Output the [x, y] coordinate of the center of the cell containing the given text.  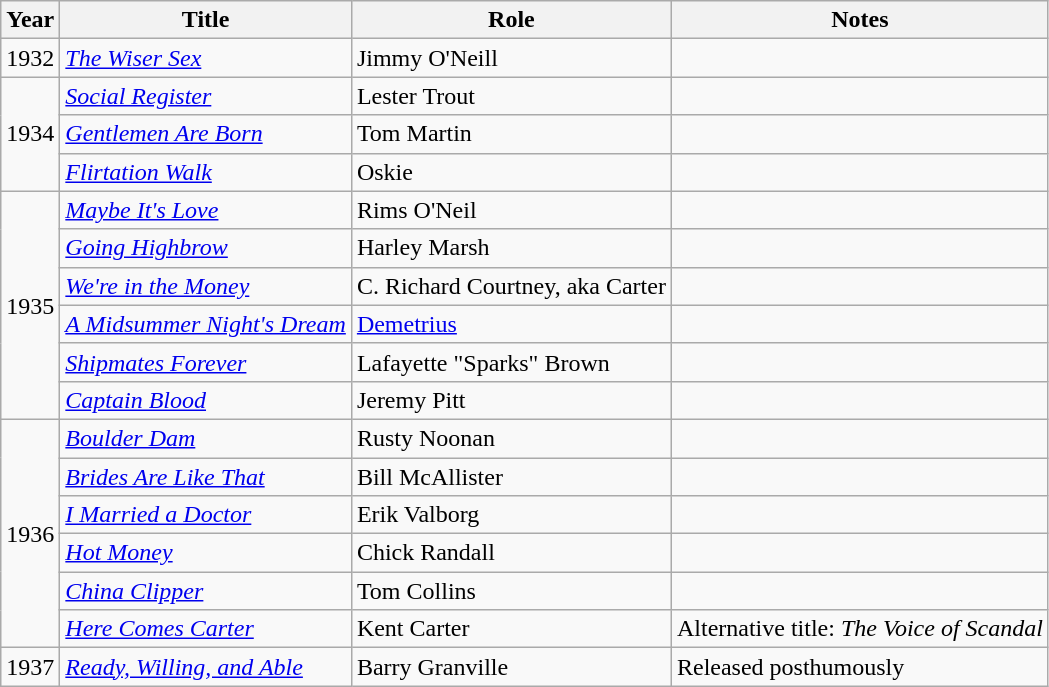
Notes [860, 20]
Tom Martin [511, 134]
Hot Money [206, 553]
China Clipper [206, 591]
Released posthumously [860, 667]
Rusty Noonan [511, 438]
Chick Randall [511, 553]
Jeremy Pitt [511, 400]
I Married a Doctor [206, 515]
Social Register [206, 96]
Here Comes Carter [206, 629]
1934 [30, 134]
Shipmates Forever [206, 362]
Rims O'Neil [511, 210]
1937 [30, 667]
Lester Trout [511, 96]
Title [206, 20]
Harley Marsh [511, 248]
C. Richard Courtney, aka Carter [511, 286]
1932 [30, 58]
Maybe It's Love [206, 210]
Captain Blood [206, 400]
1936 [30, 533]
Alternative title: The Voice of Scandal [860, 629]
Year [30, 20]
Lafayette "Sparks" Brown [511, 362]
Oskie [511, 172]
Bill McAllister [511, 477]
Kent Carter [511, 629]
Going Highbrow [206, 248]
Barry Granville [511, 667]
Gentlemen Are Born [206, 134]
We're in the Money [206, 286]
Erik Valborg [511, 515]
Brides Are Like That [206, 477]
1935 [30, 305]
Jimmy O'Neill [511, 58]
A Midsummer Night's Dream [206, 324]
Demetrius [511, 324]
Role [511, 20]
Flirtation Walk [206, 172]
Ready, Willing, and Able [206, 667]
Boulder Dam [206, 438]
The Wiser Sex [206, 58]
Tom Collins [511, 591]
